Return the [X, Y] coordinate for the center point of the cell that contains the specified text.  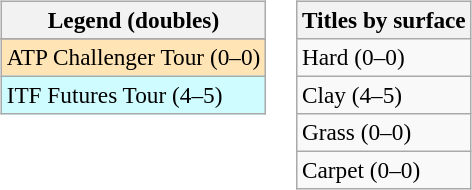
Grass (0–0) [384, 133]
ATP Challenger Tour (0–0) [133, 57]
Legend (doubles) [133, 20]
Hard (0–0) [384, 57]
Carpet (0–0) [384, 171]
Titles by surface [384, 20]
ITF Futures Tour (4–5) [133, 95]
Clay (4–5) [384, 95]
